Determine the (X, Y) coordinate at the center of the cell enclosing the given text.  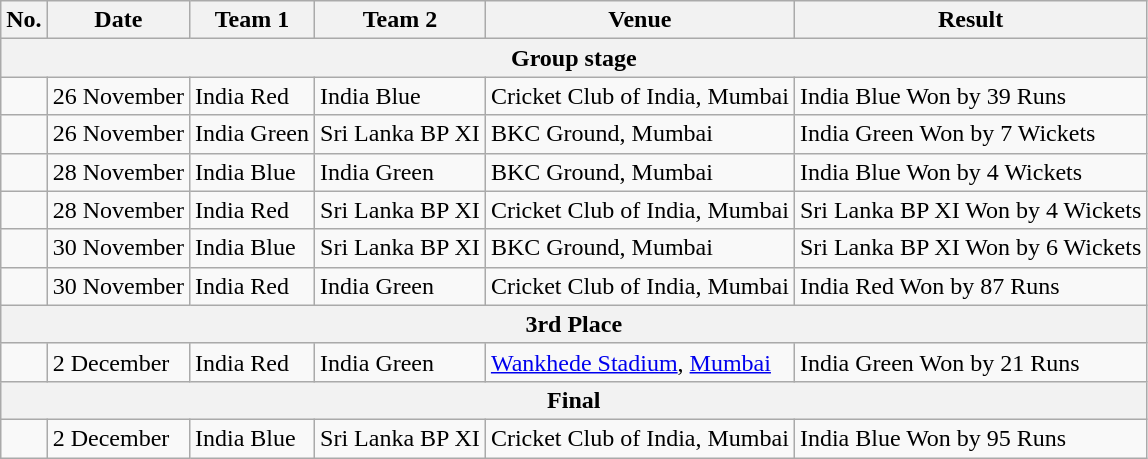
India Blue Won by 95 Runs (970, 438)
Venue (640, 20)
Sri Lanka BP XI Won by 6 Wickets (970, 248)
India Blue Won by 4 Wickets (970, 172)
India Green Won by 21 Runs (970, 362)
India Green Won by 7 Wickets (970, 134)
Final (574, 400)
India Blue Won by 39 Runs (970, 96)
Group stage (574, 58)
Team 2 (400, 20)
No. (24, 20)
Team 1 (252, 20)
Sri Lanka BP XI Won by 4 Wickets (970, 210)
3rd Place (574, 324)
Wankhede Stadium, Mumbai (640, 362)
Date (118, 20)
India Red Won by 87 Runs (970, 286)
Result (970, 20)
